Identify which cell holds the provided text, then report its [x, y] central coordinate. 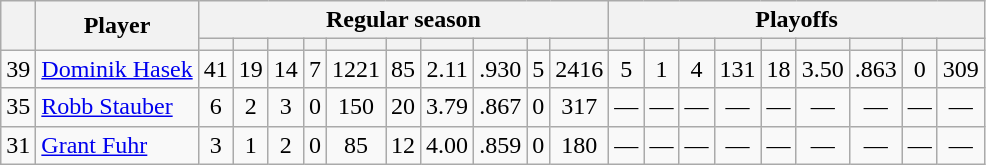
Playoffs [797, 20]
Player [117, 26]
20 [404, 107]
.859 [500, 145]
131 [738, 69]
4 [696, 69]
.863 [876, 69]
7 [314, 69]
.867 [500, 107]
Robb Stauber [117, 107]
41 [216, 69]
35 [18, 107]
150 [356, 107]
Grant Fuhr [117, 145]
14 [286, 69]
.930 [500, 69]
12 [404, 145]
1221 [356, 69]
2.11 [448, 69]
180 [580, 145]
2416 [580, 69]
3.50 [822, 69]
4.00 [448, 145]
309 [960, 69]
39 [18, 69]
18 [778, 69]
Dominik Hasek [117, 69]
31 [18, 145]
6 [216, 107]
Regular season [404, 20]
317 [580, 107]
19 [250, 69]
3.79 [448, 107]
